Identify which cell holds the provided text, then report its [x, y] central coordinate. 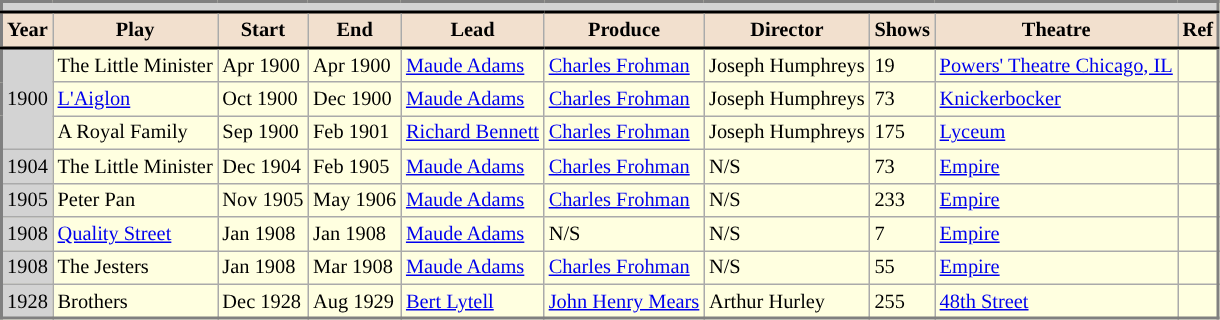
Ref [1198, 30]
255 [902, 301]
Peter Pan [136, 200]
1905 [28, 200]
Feb 1901 [354, 132]
Knickerbocker [1056, 99]
Produce [624, 30]
Play [136, 30]
Lead [472, 30]
Feb 1905 [354, 166]
55 [902, 267]
Arthur Hurley [786, 301]
L'Aiglon [136, 99]
1928 [28, 301]
Dec 1904 [264, 166]
1904 [28, 166]
Start [264, 30]
Brothers [136, 301]
Shows [902, 30]
19 [902, 64]
Dec 1900 [354, 99]
Bert Lytell [472, 301]
48th Street [1056, 301]
1900 [28, 98]
233 [902, 200]
John Henry Mears [624, 301]
175 [902, 132]
7 [902, 233]
Dec 1928 [264, 301]
Director [786, 30]
Theatre [1056, 30]
Lyceum [1056, 132]
End [354, 30]
Year [28, 30]
Richard Bennett [472, 132]
A Royal Family [136, 132]
Nov 1905 [264, 200]
Oct 1900 [264, 99]
May 1906 [354, 200]
The Jesters [136, 267]
Aug 1929 [354, 301]
Quality Street [136, 233]
Mar 1908 [354, 267]
Powers' Theatre Chicago, IL [1056, 64]
Sep 1900 [264, 132]
